Determine the (x, y) coordinate at the center of the cell enclosing the given text.  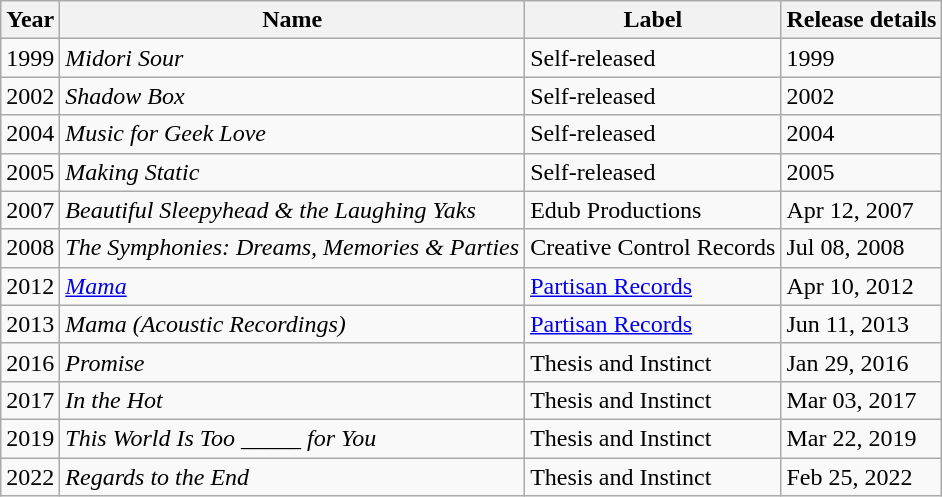
This World Is Too _____ for You (292, 438)
Shadow Box (292, 96)
Beautiful Sleepyhead & the Laughing Yaks (292, 210)
Promise (292, 362)
2022 (30, 477)
Apr 10, 2012 (862, 286)
Feb 25, 2022 (862, 477)
Edub Productions (653, 210)
Mama (292, 286)
Mar 03, 2017 (862, 400)
Regards to the End (292, 477)
Midori Sour (292, 58)
Apr 12, 2007 (862, 210)
2016 (30, 362)
Name (292, 20)
Mama (Acoustic Recordings) (292, 324)
Creative Control Records (653, 248)
Jun 11, 2013 (862, 324)
2017 (30, 400)
Year (30, 20)
Jul 08, 2008 (862, 248)
Label (653, 20)
In the Hot (292, 400)
Jan 29, 2016 (862, 362)
2019 (30, 438)
Mar 22, 2019 (862, 438)
Release details (862, 20)
Music for Geek Love (292, 134)
The Symphonies: Dreams, Memories & Parties (292, 248)
2008 (30, 248)
2013 (30, 324)
2012 (30, 286)
2007 (30, 210)
Making Static (292, 172)
